Output the (x, y) coordinate of the center of the cell containing the given text.  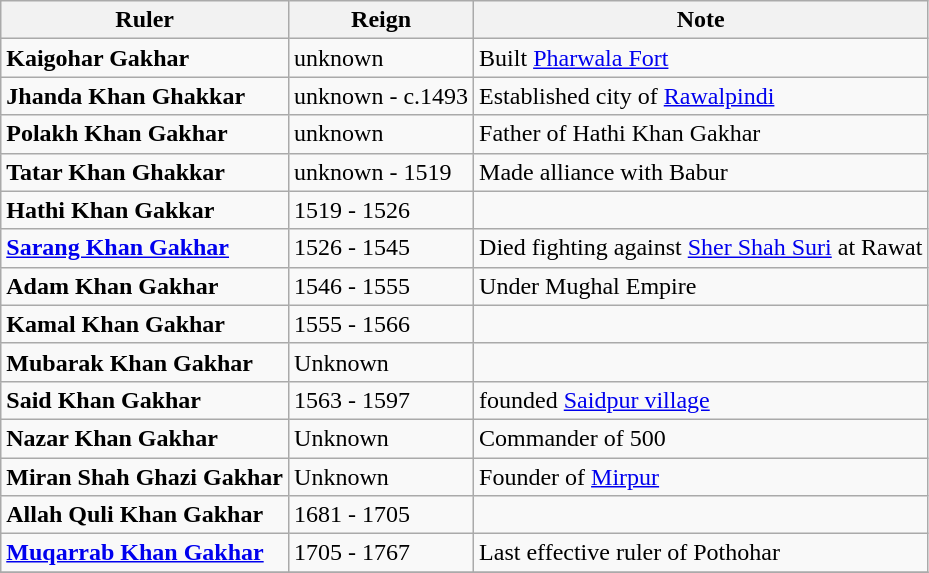
Miran Shah Ghazi Gakhar (145, 477)
Said Khan Gakhar (145, 400)
Sarang Khan Gakhar (145, 248)
Kaigohar Gakhar (145, 58)
Mubarak Khan Gakhar (145, 362)
1546 - 1555 (382, 286)
Tatar Khan Ghakkar (145, 172)
Under Mughal Empire (701, 286)
Ruler (145, 20)
unknown - c.1493 (382, 96)
Established city of Rawalpindi (701, 96)
Last effective ruler of Pothohar (701, 553)
1555 - 1566 (382, 324)
Father of Hathi Khan Gakhar (701, 134)
1681 - 1705 (382, 515)
Built Pharwala Fort (701, 58)
Muqarrab Khan Gakhar (145, 553)
1563 - 1597 (382, 400)
Jhanda Khan Ghakkar (145, 96)
Note (701, 20)
Made alliance with Babur (701, 172)
1519 - 1526 (382, 210)
Commander of 500 (701, 438)
unknown - 1519 (382, 172)
Died fighting against Sher Shah Suri at Rawat (701, 248)
Nazar Khan Gakhar (145, 438)
Hathi Khan Gakkar (145, 210)
Allah Quli Khan Gakhar (145, 515)
Kamal Khan Gakhar (145, 324)
founded Saidpur village (701, 400)
1705 - 1767 (382, 553)
Adam Khan Gakhar (145, 286)
Reign (382, 20)
1526 - 1545 (382, 248)
Founder of Mirpur (701, 477)
Polakh Khan Gakhar (145, 134)
